Scan for the cell matching the given text and deliver its (x, y) coordinate at center. 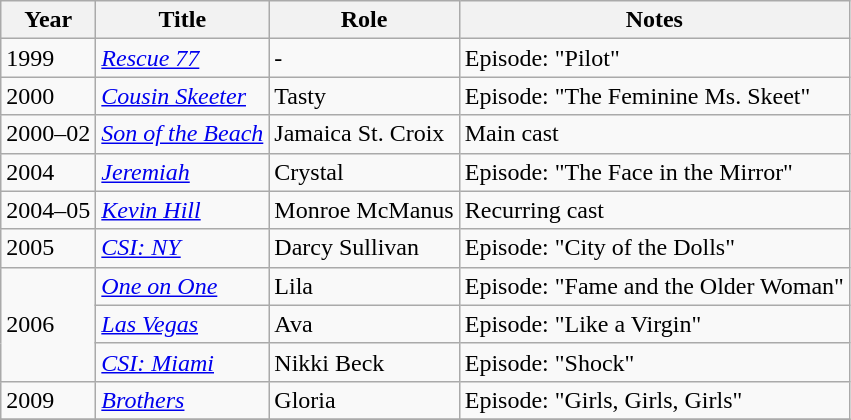
Year (48, 20)
2006 (48, 324)
2004–05 (48, 210)
Jeremiah (182, 172)
CSI: NY (182, 248)
CSI: Miami (182, 362)
One on One (182, 286)
Notes (654, 20)
Main cast (654, 134)
Rescue 77 (182, 58)
Recurring cast (654, 210)
2005 (48, 248)
Crystal (364, 172)
Ava (364, 324)
Monroe McManus (364, 210)
Gloria (364, 400)
- (364, 58)
Episode: "Pilot" (654, 58)
Kevin Hill (182, 210)
2000–02 (48, 134)
Darcy Sullivan (364, 248)
Episode: "The Feminine Ms. Skeet" (654, 96)
2000 (48, 96)
2004 (48, 172)
2009 (48, 400)
Tasty (364, 96)
1999 (48, 58)
Episode: "Fame and the Older Woman" (654, 286)
Title (182, 20)
Cousin Skeeter (182, 96)
Episode: "The Face in the Mirror" (654, 172)
Episode: "Shock" (654, 362)
Lila (364, 286)
Nikki Beck (364, 362)
Son of the Beach (182, 134)
Episode: "Like a Virgin" (654, 324)
Role (364, 20)
Episode: "Girls, Girls, Girls" (654, 400)
Brothers (182, 400)
Jamaica St. Croix (364, 134)
Episode: "City of the Dolls" (654, 248)
Las Vegas (182, 324)
